Return (X, Y) of the center of cell containing provided text 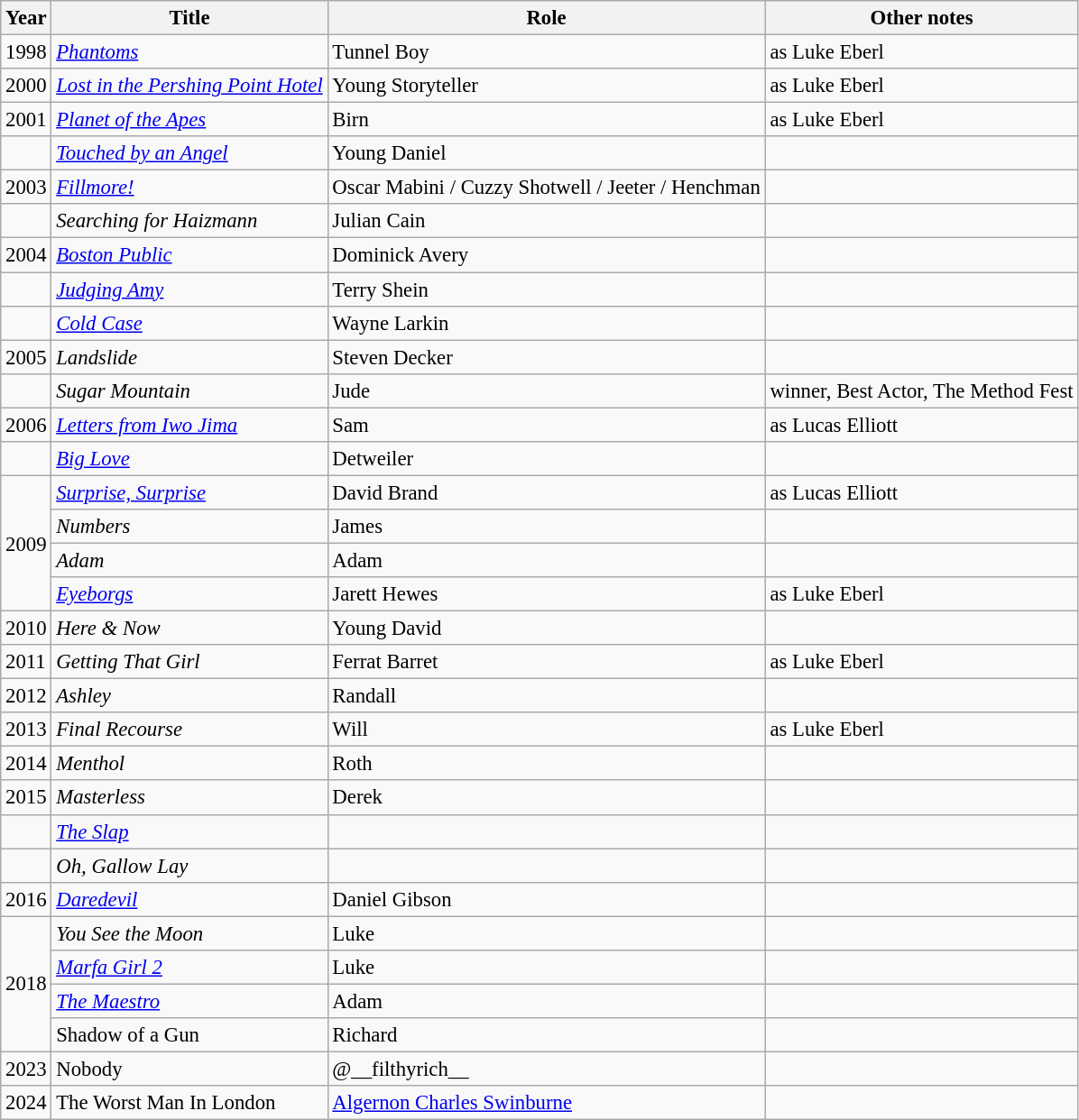
2004 (26, 255)
Here & Now (189, 629)
The Worst Man In London (189, 1103)
You See the Moon (189, 933)
Phantoms (189, 52)
Young Daniel (547, 153)
Detweiler (547, 459)
Wayne Larkin (547, 323)
Steven Decker (547, 357)
Will (547, 730)
Algernon Charles Swinburne (547, 1103)
Surprise, Surprise (189, 492)
Searching for Haizmann (189, 221)
2024 (26, 1103)
2018 (26, 984)
Daredevil (189, 899)
2000 (26, 86)
Derek (547, 798)
2015 (26, 798)
Masterless (189, 798)
The Maestro (189, 1001)
1998 (26, 52)
Touched by an Angel (189, 153)
2016 (26, 899)
Role (547, 18)
2005 (26, 357)
Numbers (189, 527)
Other notes (922, 18)
Landslide (189, 357)
Sam (547, 425)
David Brand (547, 492)
2001 (26, 120)
The Slap (189, 831)
Jarett Hewes (547, 594)
Title (189, 18)
Lost in the Pershing Point Hotel (189, 86)
Ashley (189, 696)
Terry Shein (547, 289)
Randall (547, 696)
Jude (547, 390)
2012 (26, 696)
James (547, 527)
Cold Case (189, 323)
Nobody (189, 1069)
Getting That Girl (189, 662)
Boston Public (189, 255)
2010 (26, 629)
Julian Cain (547, 221)
Menthol (189, 764)
Eyeborgs (189, 594)
Planet of the Apes (189, 120)
Final Recourse (189, 730)
2009 (26, 543)
Dominick Avery (547, 255)
Big Love (189, 459)
2023 (26, 1069)
Oh, Gallow Lay (189, 866)
winner, Best Actor, The Method Fest (922, 390)
Young David (547, 629)
Letters from Iwo Jima (189, 425)
Daniel Gibson (547, 899)
Shadow of a Gun (189, 1035)
Oscar Mabini / Cuzzy Shotwell / Jeeter / Henchman (547, 188)
@__filthyrich__ (547, 1069)
2006 (26, 425)
2011 (26, 662)
2003 (26, 188)
Ferrat Barret (547, 662)
Marfa Girl 2 (189, 968)
Fillmore! (189, 188)
2013 (26, 730)
Birn (547, 120)
Richard (547, 1035)
Year (26, 18)
Roth (547, 764)
2014 (26, 764)
Tunnel Boy (547, 52)
Sugar Mountain (189, 390)
Judging Amy (189, 289)
Young Storyteller (547, 86)
